Extract the (X, Y) coordinate from the center of the cell holding the provided text.  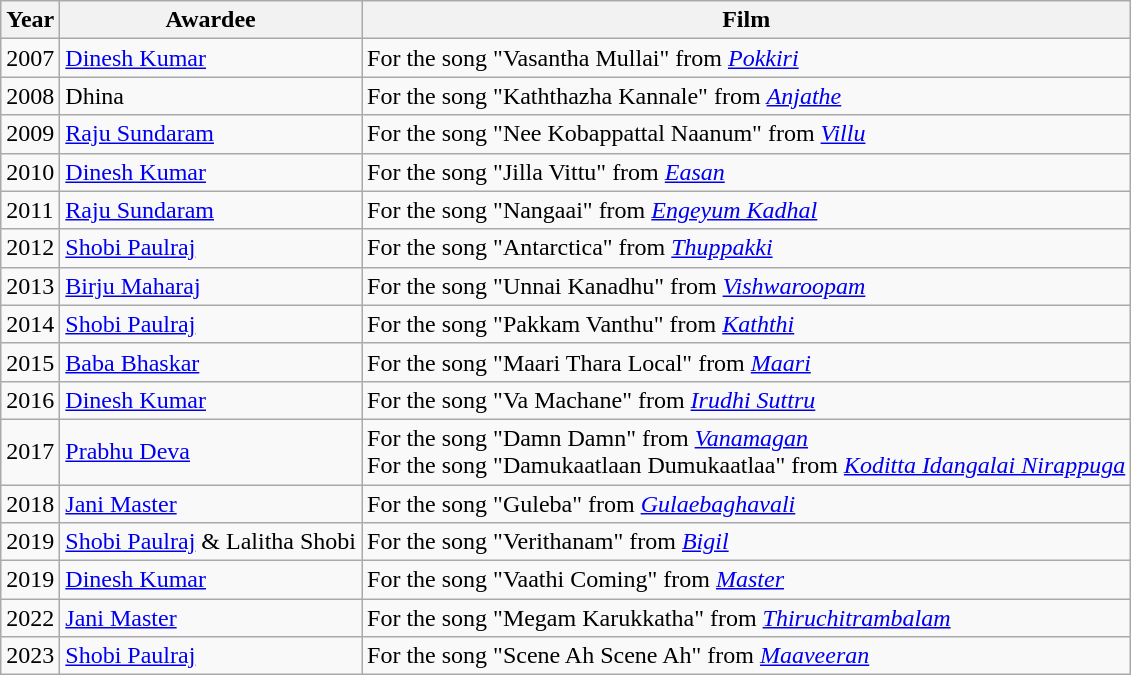
For the song "Verithanam" from Bigil (746, 542)
Year (30, 20)
2023 (30, 656)
For the song "Damn Damn" from VanamaganFor the song "Damukaatlaan Dumukaatlaa" from Koditta Idangalai Nirappuga (746, 452)
For the song "Kaththazha Kannale" from Anjathe (746, 96)
Birju Maharaj (211, 286)
2013 (30, 286)
2011 (30, 210)
2014 (30, 324)
Awardee (211, 20)
Dhina (211, 96)
2015 (30, 362)
For the song "Nee Kobappattal Naanum" from Villu (746, 134)
2008 (30, 96)
Baba Bhaskar (211, 362)
For the song "Pakkam Vanthu" from Kaththi (746, 324)
For the song "Maari Thara Local" from Maari (746, 362)
2016 (30, 400)
For the song "Vasantha Mullai" from Pokkiri (746, 58)
For the song "Va Machane" from Irudhi Suttru (746, 400)
2017 (30, 452)
For the song "Guleba" from Gulaebaghavali (746, 503)
For the song "Jilla Vittu" from Easan (746, 172)
Film (746, 20)
2022 (30, 618)
2007 (30, 58)
Prabhu Deva (211, 452)
2018 (30, 503)
For the song "Megam Karukkatha" from Thiruchitrambalam (746, 618)
2010 (30, 172)
For the song "Vaathi Coming" from Master (746, 580)
For the song "Nangaai" from Engeyum Kadhal (746, 210)
For the song "Scene Ah Scene Ah" from Maaveeran (746, 656)
For the song "Unnai Kanadhu" from Vishwaroopam (746, 286)
Shobi Paulraj & Lalitha Shobi (211, 542)
For the song "Antarctica" from Thuppakki (746, 248)
2009 (30, 134)
2012 (30, 248)
